Capture the cell that displays the provided text and extract its [x, y] central coordinate. 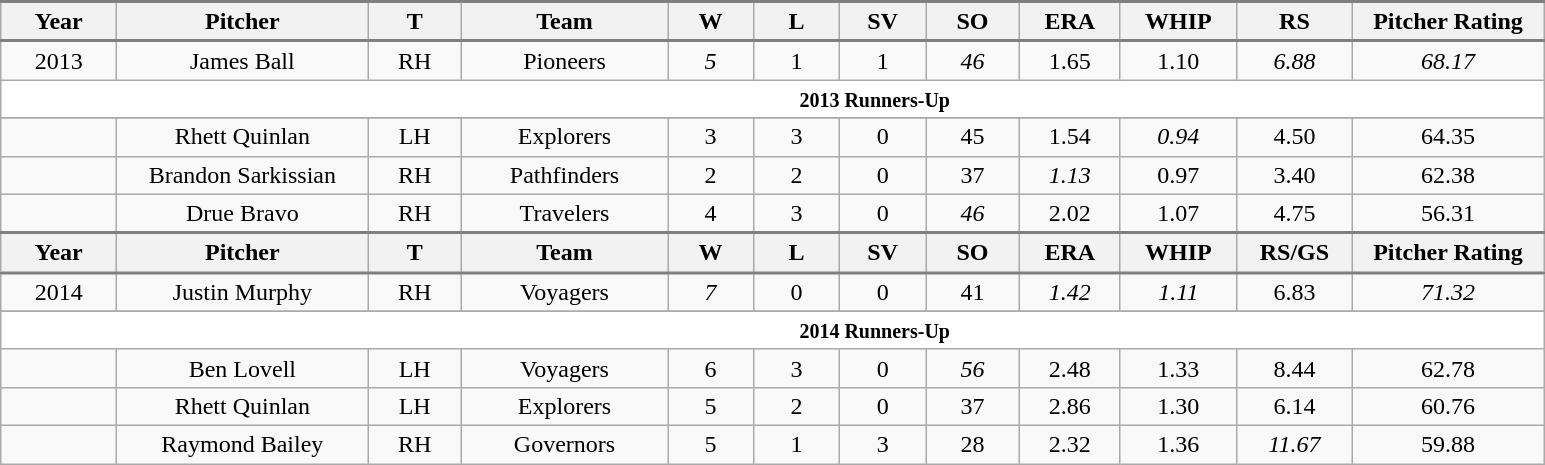
28 [973, 444]
41 [973, 292]
1.42 [1070, 292]
2013 Runners-Up [772, 99]
RS/GS [1294, 253]
1.10 [1178, 60]
64.35 [1448, 137]
6.88 [1294, 60]
11.67 [1294, 444]
Governors [564, 444]
RS [1294, 22]
Pathfinders [564, 175]
62.78 [1448, 368]
0.97 [1178, 175]
45 [973, 137]
4.50 [1294, 137]
6.14 [1294, 406]
59.88 [1448, 444]
Travelers [564, 214]
Ben Lovell [242, 368]
Brandon Sarkissian [242, 175]
1.30 [1178, 406]
2.86 [1070, 406]
0.94 [1178, 137]
1.13 [1070, 175]
56.31 [1448, 214]
3.40 [1294, 175]
62.38 [1448, 175]
6.83 [1294, 292]
Drue Bravo [242, 214]
68.17 [1448, 60]
8.44 [1294, 368]
Justin Murphy [242, 292]
1.36 [1178, 444]
1.65 [1070, 60]
2013 [59, 60]
2.32 [1070, 444]
4 [711, 214]
6 [711, 368]
71.32 [1448, 292]
2014 [59, 292]
Pioneers [564, 60]
2.02 [1070, 214]
2014 Runners-Up [772, 330]
56 [973, 368]
Raymond Bailey [242, 444]
1.07 [1178, 214]
2.48 [1070, 368]
1.11 [1178, 292]
4.75 [1294, 214]
60.76 [1448, 406]
James Ball [242, 60]
1.33 [1178, 368]
1.54 [1070, 137]
7 [711, 292]
